Detect which cell encompasses the target text, then output its (X, Y) center coordinate. 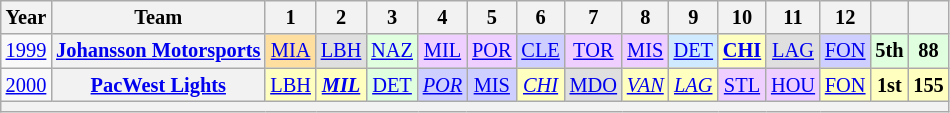
PacWest Lights (158, 85)
CLE (540, 51)
12 (845, 17)
2 (341, 17)
9 (694, 17)
155 (928, 85)
8 (646, 17)
4 (442, 17)
1999 (26, 51)
2000 (26, 85)
HOU (793, 85)
Johansson Motorsports (158, 51)
3 (392, 17)
88 (928, 51)
1 (290, 17)
MIA (290, 51)
STL (742, 85)
MDO (594, 85)
Team (158, 17)
NAZ (392, 51)
TOR (594, 51)
11 (793, 17)
Year (26, 17)
VAN (646, 85)
1st (889, 85)
10 (742, 17)
5th (889, 51)
6 (540, 17)
5 (492, 17)
7 (594, 17)
